Return the [x, y] coordinate for the center point of the cell that contains the specified text.  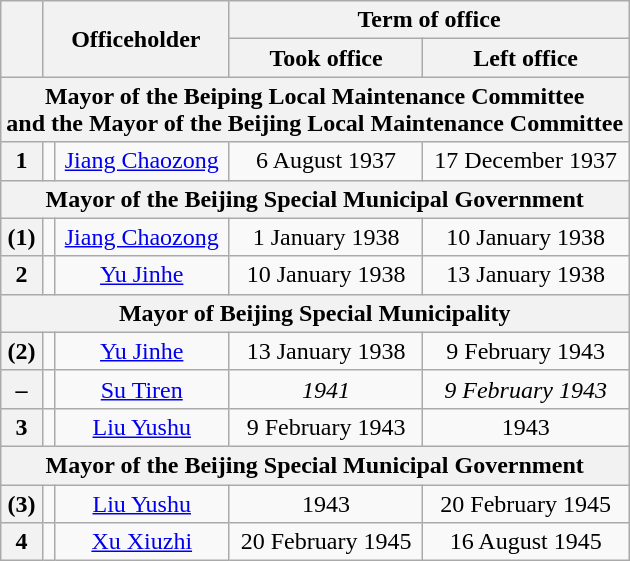
3 [22, 427]
Term of office [428, 20]
(1) [22, 237]
1 [22, 161]
6 August 1937 [326, 161]
4 [22, 542]
Took office [326, 58]
(2) [22, 351]
Su Tiren [142, 389]
17 December 1937 [526, 161]
Officeholder [136, 39]
Xu Xiuzhi [142, 542]
Mayor of the Beiping Local Maintenance Committeeand the Mayor of the Beijing Local Maintenance Committee [315, 110]
Left office [526, 58]
– [22, 389]
(3) [22, 503]
Mayor of Beijing Special Municipality [315, 313]
16 August 1945 [526, 542]
1 January 1938 [326, 237]
1941 [326, 389]
2 [22, 275]
